Return [x, y] of the center of cell containing provided text 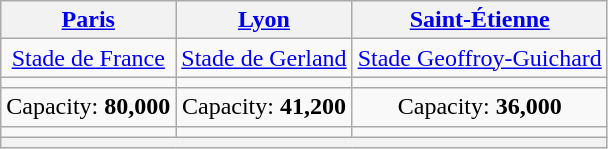
Capacity: 36,000 [480, 107]
Capacity: 80,000 [88, 107]
Paris [88, 20]
Stade Geoffroy-Guichard [480, 58]
Saint-Étienne [480, 20]
Stade de Gerland [264, 58]
Capacity: 41,200 [264, 107]
Stade de France [88, 58]
Lyon [264, 20]
